Locate the cell with the specified text and output its (x, y) center coordinate. 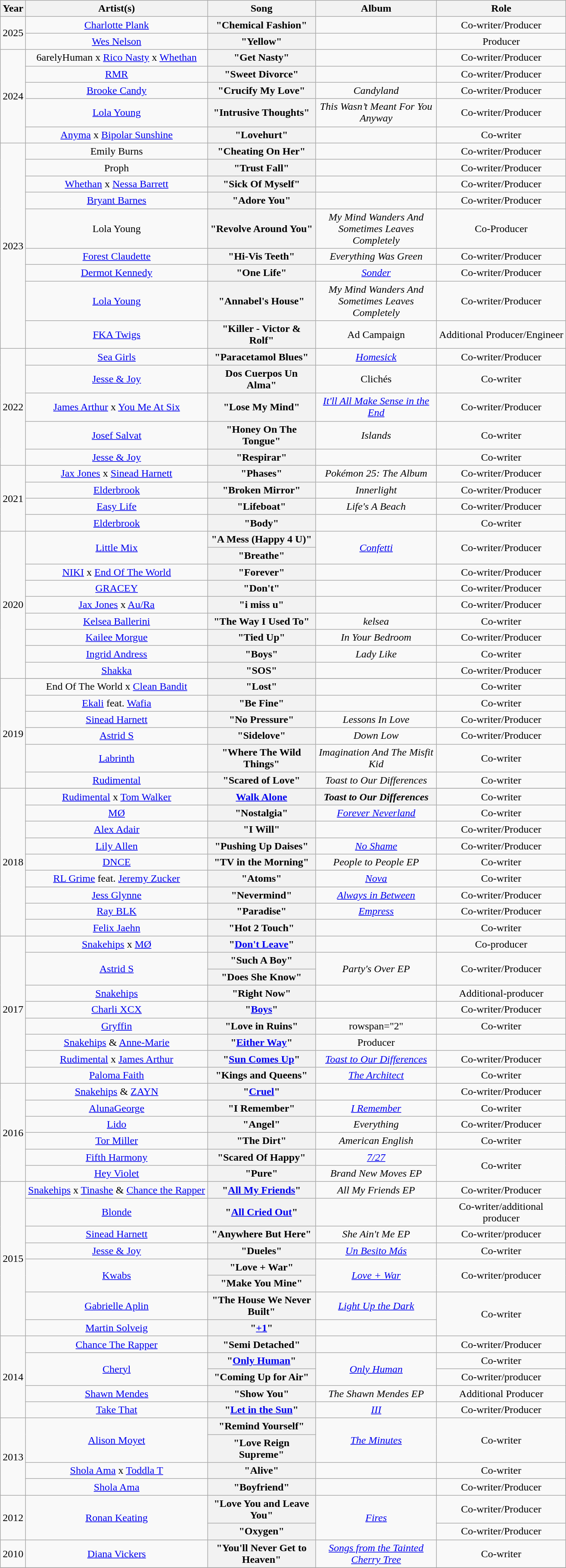
Snakehips x MØ (117, 944)
Ekali feat. Wafia (117, 703)
"Intrusive Thoughts" (262, 113)
Lido (117, 1125)
Dermot Kennedy (117, 273)
Homesick (376, 357)
Love + War (376, 1275)
Pokémon 25: The Album (376, 474)
"Nevermind" (262, 895)
Josef Salvat (117, 435)
"Sweet Divorce" (262, 74)
"One Life" (262, 273)
"You'll Never Get to Heaven" (262, 1553)
Co-producer (501, 944)
Party's Over EP (376, 969)
Everything (376, 1125)
Always in Between (376, 895)
"The Way I Used To" (262, 621)
Additional Producer (501, 1394)
Artist(s) (117, 9)
"i miss u" (262, 605)
Charlotte Plank (117, 25)
"Make You Mine" (262, 1283)
"Respirar" (262, 457)
"Sun Comes Up" (262, 1059)
"Paradise" (262, 911)
"Body" (262, 523)
"Where The Wild Things" (262, 758)
2019 (13, 734)
Gryffin (117, 1026)
The Shawn Mendes EP (376, 1394)
7/27 (376, 1157)
Snakehips & Anne-Marie (117, 1042)
"Oxygen" (262, 1531)
"Lovehurt" (262, 135)
"Yellow" (262, 41)
She Ain't Me EP (376, 1234)
Co-Producer (501, 228)
Co-writer/additionalproducer (501, 1212)
Bryant Barnes (117, 200)
2014 (13, 1377)
Additional-producer (501, 993)
American English (376, 1141)
Alex Adair (117, 829)
Shola Ama x Toddla T (117, 1471)
Song (262, 9)
FKA Twigs (117, 335)
MØ (117, 813)
Shola Ama (117, 1487)
Empress (376, 911)
In Your Bedroom (376, 638)
"Scared of Love" (262, 780)
6arelyHuman x Rico Nasty x Whethan (117, 58)
Rudimental (117, 780)
"All Cried Out" (262, 1212)
"Pushing Up Daises" (262, 846)
"Lost" (262, 687)
"Trust Fall" (262, 167)
"I Remember" (262, 1108)
Ingrid Andress (117, 654)
"Lose My Mind" (262, 407)
Labrinth (117, 758)
Whethan x Nessa Barrett (117, 184)
"Only Human" (262, 1360)
rowspan="2" (376, 1026)
Ray BLK (117, 911)
Chance The Rapper (117, 1344)
"+1" (262, 1328)
The Minutes (376, 1441)
2010 (13, 1553)
"All My Friends" (262, 1190)
Additional Producer/Engineer (501, 335)
2012 (13, 1517)
Year (13, 9)
Charli XCX (117, 1010)
GRACEY (117, 589)
Imagination And The Misfit Kid (376, 758)
Rudimental x Tom Walker (117, 796)
Ronan Keating (117, 1517)
"I Will" (262, 829)
Gabrielle Aplin (117, 1305)
Clichés (376, 379)
Candyland (376, 90)
Kelsea Ballerini (117, 621)
"Lifeboat" (262, 506)
"Breathe" (262, 555)
Confetti (376, 547)
Fires (376, 1517)
"Tied Up" (262, 638)
kelsea (376, 621)
"Semi Detached" (262, 1344)
Kwabs (117, 1275)
"Right Now" (262, 993)
Songs from the Tainted Cherry Tree (376, 1553)
The Architect (376, 1075)
"Don't" (262, 589)
Tor Miller (117, 1141)
Emily Burns (117, 151)
"Hi-Vis Teeth" (262, 257)
Cheryl (117, 1369)
"Forever" (262, 572)
"Either Way" (262, 1042)
2015 (13, 1259)
"Adore You" (262, 200)
Role (501, 9)
Nova (376, 879)
2016 (13, 1132)
Take That (117, 1410)
"Love You and Leave You" (262, 1509)
This Wasn’t Meant For You Anyway (376, 113)
"The Dirt" (262, 1141)
DNCE (117, 862)
Brand New Moves EP (376, 1174)
"Love Reign Supreme" (262, 1448)
"Revolve Around You" (262, 228)
Forever Neverland (376, 813)
Felix Jaehn (117, 928)
People to People EP (376, 862)
End Of The World x Clean Bandit (117, 687)
"Dueles" (262, 1251)
2018 (13, 862)
"Anywhere But Here" (262, 1234)
Lessons In Love (376, 719)
Jax Jones x Sinead Harnett (117, 474)
"Crucify My Love" (262, 90)
Light Up the Dark (376, 1305)
"Sidelove" (262, 736)
Little Mix (117, 547)
RMR (117, 74)
"A Mess (Happy 4 U)" (262, 539)
"Kings and Queens" (262, 1075)
Wes Nelson (117, 41)
It'll All Make Sense in the End (376, 407)
Easy Life (117, 506)
"Killer - Victor & Rolf" (262, 335)
Jess Glynne (117, 895)
"Broken Mirror" (262, 490)
Sea Girls (117, 357)
"Love + War" (262, 1267)
"Cheating On Her" (262, 151)
III (376, 1410)
RL Grime feat. Jeremy Zucker (117, 879)
Innerlight (376, 490)
"Honey On The Tongue" (262, 435)
Alison Moyet (117, 1441)
James Arthur x You Me At Six (117, 407)
Shakka (117, 670)
Life's A Beach (376, 506)
Hey Violet (117, 1174)
Snakehips x Tinashe & Chance the Rapper (117, 1190)
AlunaGeorge (117, 1108)
Jax Jones x Au/Ra (117, 605)
Un Besito Más (376, 1251)
Lily Allen (117, 846)
"Cruel" (262, 1091)
Anyma x Bipolar Sunshine (117, 135)
"TV in the Morning" (262, 862)
"Remind Yourself" (262, 1426)
Only Human (376, 1369)
Shawn Mendes (117, 1394)
Proph (117, 167)
"Let in the Sun" (262, 1410)
Down Low (376, 736)
"Alive" (262, 1471)
"Does She Know" (262, 977)
"No Pressure" (262, 719)
Snakehips & ZAYN (117, 1091)
I Remember (376, 1108)
Fifth Harmony (117, 1157)
Walk Alone (262, 796)
Paloma Faith (117, 1075)
"Boyfriend" (262, 1487)
"Chemical Fashion" (262, 25)
"Scared Of Happy" (262, 1157)
2025 (13, 33)
"The House We Never Built" (262, 1305)
"Pure" (262, 1174)
"Get Nasty" (262, 58)
"Such A Boy" (262, 961)
Blonde (117, 1212)
Martin Solveig (117, 1328)
"Coming Up for Air" (262, 1377)
"Atoms" (262, 879)
Lady Like (376, 654)
Dos Cuerpos Un Alma" (262, 379)
2024 (13, 96)
2013 (13, 1457)
NIKI x End Of The World (117, 572)
Ad Campaign (376, 335)
Sonder (376, 273)
Rudimental x James Arthur (117, 1059)
2023 (13, 246)
"Be Fine" (262, 703)
Islands (376, 435)
Snakehips (117, 993)
Forest Claudette (117, 257)
Diana Vickers (117, 1553)
Kailee Morgue (117, 638)
"Angel" (262, 1125)
"Sick Of Myself" (262, 184)
All My Friends EP (376, 1190)
"Paracetamol Blues" (262, 357)
2020 (13, 604)
"Nostalgia" (262, 813)
Everything Was Green (376, 257)
Brooke Candy (117, 90)
"Hot 2 Touch" (262, 928)
"Don't Leave" (262, 944)
2022 (13, 407)
"Annabel's House" (262, 301)
2017 (13, 1010)
Album (376, 9)
"Show You" (262, 1394)
No Shame (376, 846)
"SOS" (262, 670)
2021 (13, 498)
"Phases" (262, 474)
"Love in Ruins" (262, 1026)
